Return (x, y) of the center of cell containing provided text 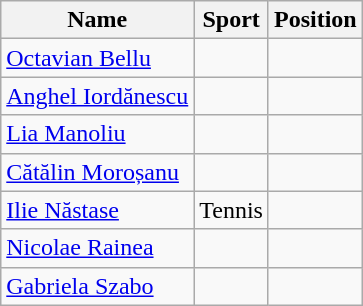
Position (315, 20)
Gabriela Szabo (98, 286)
Tennis (232, 210)
Nicolae Rainea (98, 248)
Cătălin Moroșanu (98, 172)
Octavian Bellu (98, 58)
Lia Manoliu (98, 134)
Sport (232, 20)
Ilie Năstase (98, 210)
Name (98, 20)
Anghel Iordănescu (98, 96)
